Locate the cell with the specified text and output its (x, y) center coordinate. 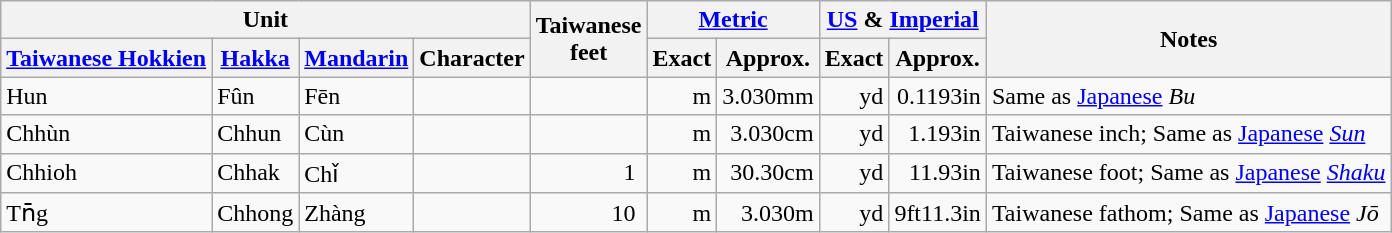
Metric (733, 20)
Taiwanese fathom; Same as Japanese Jō (1188, 213)
Mandarin (356, 58)
Taiwanesefeet (588, 39)
Character (472, 58)
Zhàng (356, 213)
Hakka (256, 58)
Fēn (356, 96)
Chhun (256, 134)
3.030cm (768, 134)
1 (588, 173)
Same as Japanese Bu (1188, 96)
Taiwanese Hokkien (106, 58)
Taiwanese foot; Same as Japanese Shaku (1188, 173)
Chhak (256, 173)
Unit (266, 20)
0.1193in (938, 96)
Chhùn (106, 134)
Taiwanese inch; Same as Japanese Sun (1188, 134)
11.93in (938, 173)
3.030m (768, 213)
Tn̄g (106, 213)
Fûn (256, 96)
Chǐ (356, 173)
US & Imperial (902, 20)
Chhioh (106, 173)
1.193in (938, 134)
Cùn (356, 134)
30.30cm (768, 173)
Chhong (256, 213)
3.030mm (768, 96)
9ft11.3in (938, 213)
Notes (1188, 39)
Hun (106, 96)
10 (588, 213)
